Locate the cell with the specified text and output its (X, Y) center coordinate. 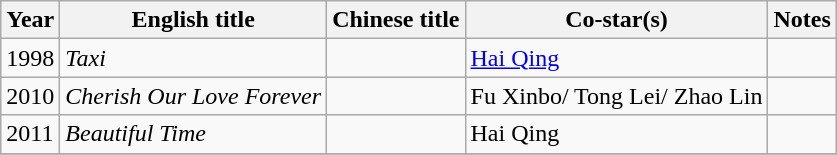
Taxi (194, 58)
Cherish Our Love Forever (194, 96)
Beautiful Time (194, 134)
2010 (30, 96)
Notes (802, 20)
Year (30, 20)
2011 (30, 134)
1998 (30, 58)
Fu Xinbo/ Tong Lei/ Zhao Lin (616, 96)
Co-star(s) (616, 20)
Chinese title (396, 20)
English title (194, 20)
